Identify which cell holds the provided text, then report its (X, Y) central coordinate. 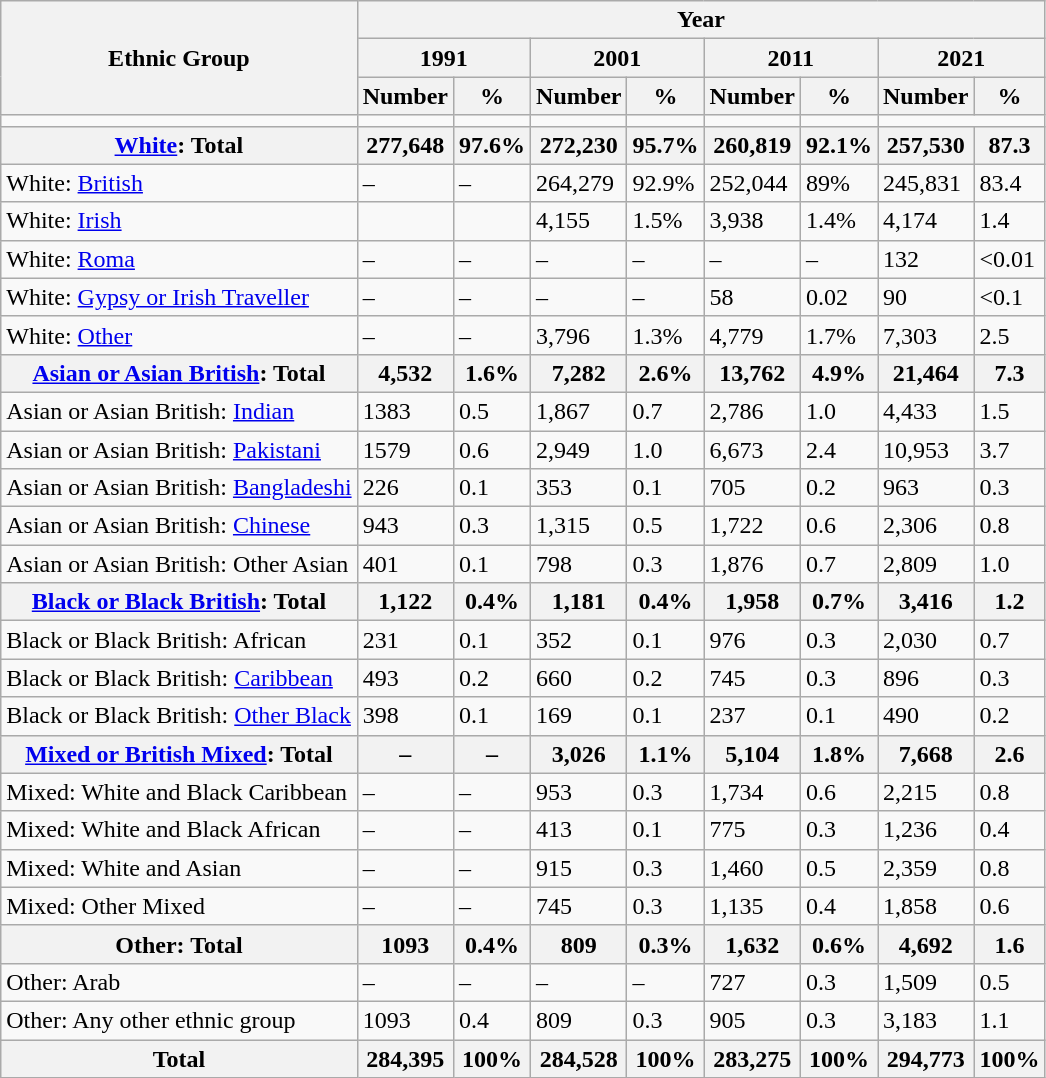
1.4 (1010, 221)
1991 (444, 58)
413 (579, 830)
Asian or Asian British: Indian (179, 411)
Black or Black British: African (179, 640)
Other: Arab (179, 982)
277,648 (405, 145)
3,416 (926, 602)
896 (926, 678)
1,509 (926, 982)
White: British (179, 183)
0.3% (666, 944)
83.4 (1010, 183)
Black or Black British: Other Black (179, 716)
1.7% (838, 335)
58 (752, 297)
0.7% (838, 602)
3,796 (579, 335)
4,532 (405, 373)
13,762 (752, 373)
963 (926, 488)
21,464 (926, 373)
7,282 (579, 373)
97.6% (492, 145)
95.7% (666, 145)
1.4% (838, 221)
1,722 (752, 526)
Asian or Asian British: Total (179, 373)
398 (405, 716)
7,668 (926, 754)
2.6 (1010, 754)
245,831 (926, 183)
1,135 (752, 906)
Total (179, 1059)
493 (405, 678)
257,530 (926, 145)
7.3 (1010, 373)
92.9% (666, 183)
264,279 (579, 183)
1.3% (666, 335)
Asian or Asian British: Other Asian (179, 564)
4.9% (838, 373)
1.6 (1010, 944)
1,876 (752, 564)
Mixed: White and Asian (179, 868)
2.4 (838, 449)
1,460 (752, 868)
Asian or Asian British: Chinese (179, 526)
169 (579, 716)
White: Gypsy or Irish Traveller (179, 297)
1,734 (752, 792)
284,528 (579, 1059)
283,275 (752, 1059)
2001 (618, 58)
Asian or Asian British: Pakistani (179, 449)
272,230 (579, 145)
Ethnic Group (179, 58)
660 (579, 678)
1,315 (579, 526)
284,395 (405, 1059)
2,215 (926, 792)
2011 (790, 58)
87.3 (1010, 145)
89% (838, 183)
1383 (405, 411)
401 (405, 564)
705 (752, 488)
353 (579, 488)
1,236 (926, 830)
252,044 (752, 183)
92.1% (838, 145)
2,949 (579, 449)
1,858 (926, 906)
Mixed or British Mixed: Total (179, 754)
Mixed: White and Black Caribbean (179, 792)
1579 (405, 449)
953 (579, 792)
294,773 (926, 1059)
3,183 (926, 1020)
90 (926, 297)
1.1% (666, 754)
2,809 (926, 564)
0.02 (838, 297)
1,867 (579, 411)
1.5 (1010, 411)
775 (752, 830)
260,819 (752, 145)
3.7 (1010, 449)
10,953 (926, 449)
905 (752, 1020)
943 (405, 526)
2,786 (752, 411)
3,026 (579, 754)
Asian or Asian British: Bangladeshi (179, 488)
1.5% (666, 221)
3,938 (752, 221)
976 (752, 640)
<0.01 (1010, 259)
4,779 (752, 335)
Other: Any other ethnic group (179, 1020)
231 (405, 640)
1.8% (838, 754)
915 (579, 868)
1.2 (1010, 602)
1.1 (1010, 1020)
4,692 (926, 944)
226 (405, 488)
1.6% (492, 373)
4,433 (926, 411)
1,958 (752, 602)
352 (579, 640)
4,155 (579, 221)
White: Irish (179, 221)
1,181 (579, 602)
1,632 (752, 944)
Black or Black British: Total (179, 602)
2,030 (926, 640)
132 (926, 259)
798 (579, 564)
White: Roma (179, 259)
2.5 (1010, 335)
1,122 (405, 602)
<0.1 (1010, 297)
2021 (962, 58)
White: Other (179, 335)
Other: Total (179, 944)
Black or Black British: Caribbean (179, 678)
5,104 (752, 754)
6,673 (752, 449)
2.6% (666, 373)
Mixed: White and Black African (179, 830)
7,303 (926, 335)
0.6% (838, 944)
White: Total (179, 145)
2,306 (926, 526)
490 (926, 716)
Year (701, 20)
Mixed: Other Mixed (179, 906)
2,359 (926, 868)
237 (752, 716)
4,174 (926, 221)
727 (752, 982)
